Identify which cell holds the provided text, then report its [x, y] central coordinate. 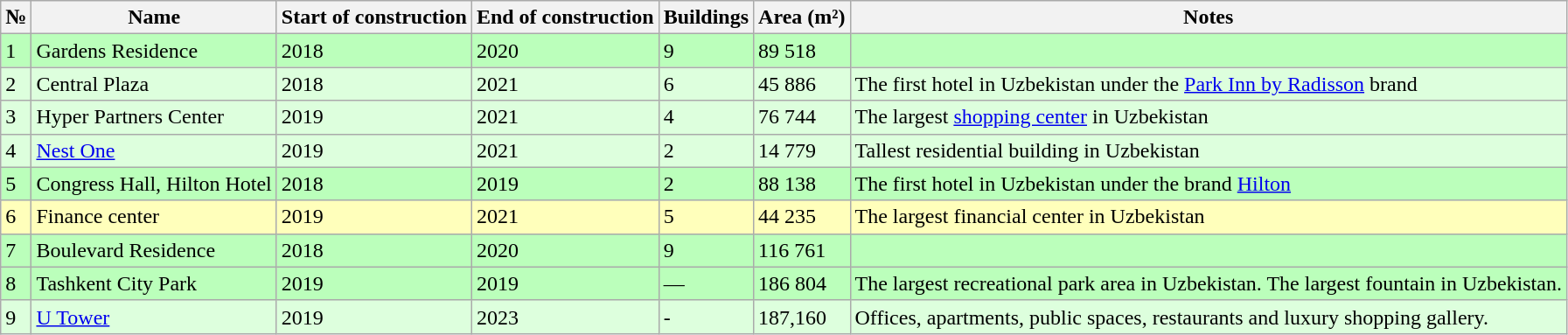
Tallest residential building in Uzbekistan [1209, 150]
The largest financial center in Uzbekistan [1209, 217]
8 [16, 283]
The largest recreational park area in Uzbekistan. The largest fountain in Uzbekistan. [1209, 283]
3 [16, 117]
Buildings [706, 17]
Name [154, 17]
2023 [565, 317]
187,160 [802, 317]
Central Plaza [154, 84]
Area (m²) [802, 17]
76 744 [802, 117]
14 779 [802, 150]
Congress Hall, Hilton Hotel [154, 184]
The largest shopping center in Uzbekistan [1209, 117]
Boulevard Residence [154, 250]
— [706, 283]
116 761 [802, 250]
88 138 [802, 184]
Hyper Partners Center [154, 117]
Nest One [154, 150]
Offices, apartments, public spaces, restaurants and luxury shopping gallery. [1209, 317]
End of construction [565, 17]
44 235 [802, 217]
The first hotel in Uzbekistan under the brand Hilton [1209, 184]
№ [16, 17]
45 886 [802, 84]
The first hotel in Uzbekistan under the Park Inn by Radisson brand [1209, 84]
- [706, 317]
Start of construction [374, 17]
Finance center [154, 217]
89 518 [802, 51]
Gardens Residence [154, 51]
7 [16, 250]
Tashkent City Park [154, 283]
U Tower [154, 317]
Notes [1209, 17]
1 [16, 51]
186 804 [802, 283]
